Detect which cell encompasses the target text, then output its (x, y) center coordinate. 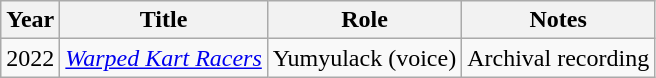
Archival recording (558, 58)
Title (164, 20)
Role (364, 20)
Warped Kart Racers (164, 58)
Notes (558, 20)
Year (30, 20)
Yumyulack (voice) (364, 58)
2022 (30, 58)
